Return (X, Y) of the center of cell containing provided text 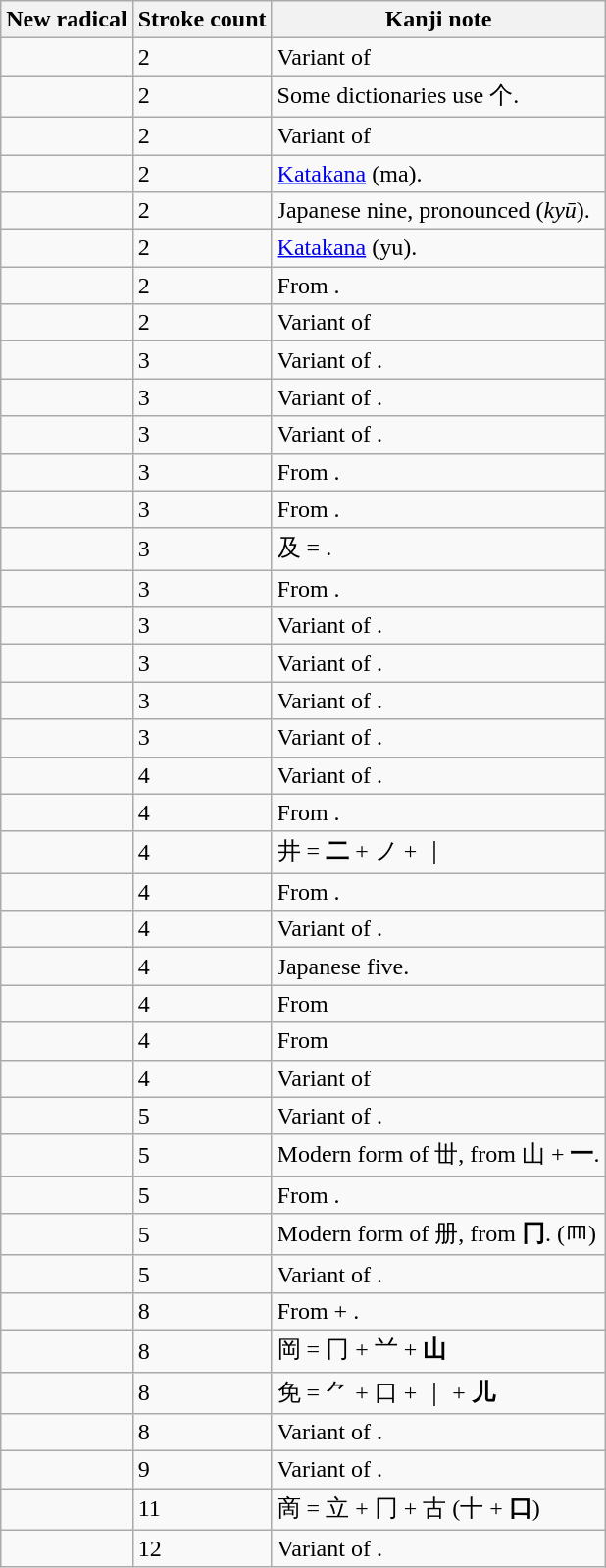
啇 = 立 + 冂 + 古 (十 + 口) (438, 1509)
岡 = 冂 + 䒑 + 山 (438, 1350)
Kanji note (438, 20)
Stroke count (202, 20)
Modern form of 册, from 冂. (⺵) (438, 1234)
Katakana (ma). (438, 174)
井 = 二 + ノ + ｜ (438, 852)
Katakana (yu). (438, 248)
From + . (438, 1311)
Japanese nine, pronounced (kyū). (438, 211)
及 = . (438, 549)
Modern form of 丗, from 山 + 一. (438, 1156)
New radical (67, 20)
11 (202, 1509)
9 (202, 1470)
Japanese five. (438, 967)
Some dictionaries use 个. (438, 96)
12 (202, 1548)
免 = ⺈ + 口 + ｜ + 儿 (438, 1393)
